Find where the given text appears and provide that cell's center as (X, Y) coordinate. 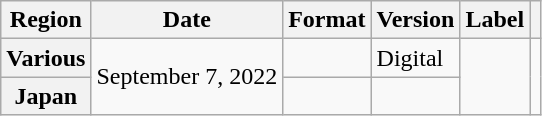
September 7, 2022 (187, 77)
Label (495, 20)
Region (46, 20)
Format (327, 20)
Digital (416, 58)
Japan (46, 96)
Version (416, 20)
Date (187, 20)
Various (46, 58)
